Find where the given text appears and provide that cell's center as (x, y) coordinate. 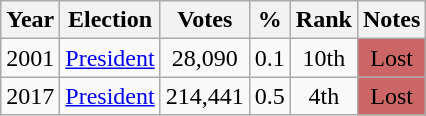
2017 (30, 96)
214,441 (204, 96)
Rank (324, 20)
2001 (30, 58)
Votes (204, 20)
0.1 (270, 58)
% (270, 20)
28,090 (204, 58)
0.5 (270, 96)
Year (30, 20)
10th (324, 58)
Notes (391, 20)
Election (110, 20)
4th (324, 96)
